Search for the cell housing the specified text and yield its (x, y) center coordinate. 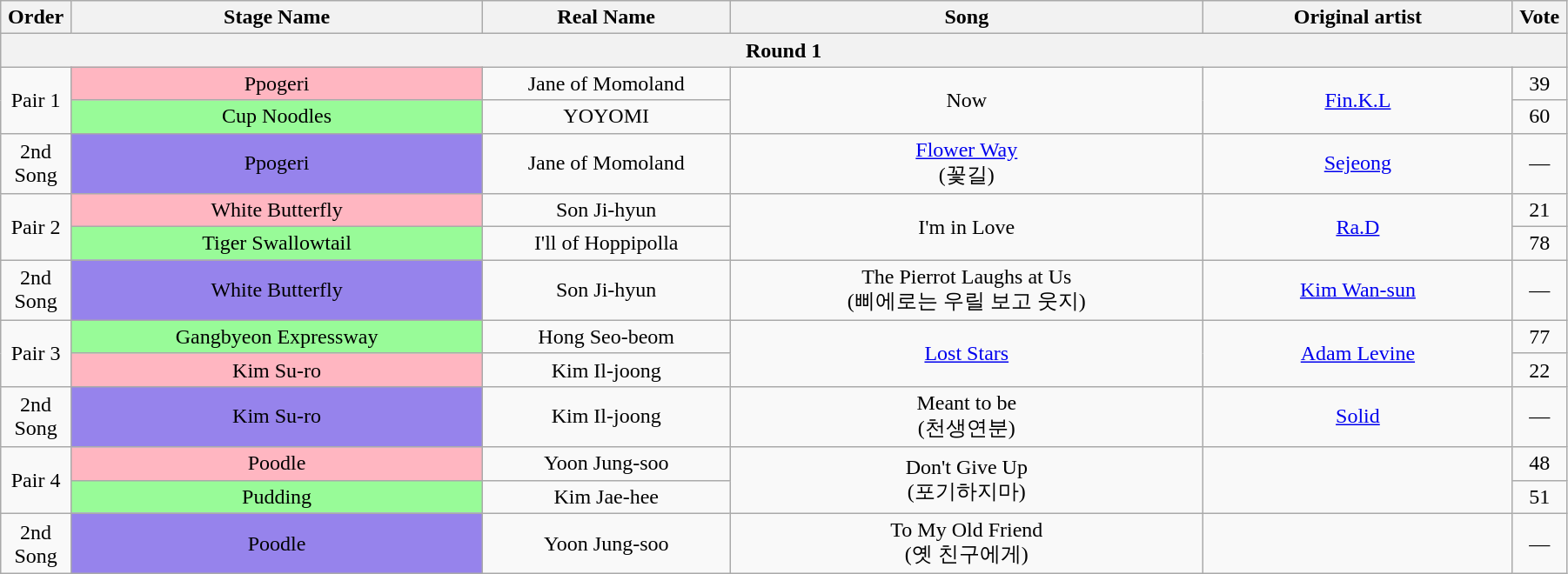
Don't Give Up(포기하지마) (967, 480)
60 (1540, 117)
Hong Seo-beom (606, 337)
Sejeong (1357, 164)
Lost Stars (967, 353)
Cup Noodles (277, 117)
Now (967, 100)
Real Name (606, 17)
51 (1540, 497)
78 (1540, 244)
Pair 1 (37, 100)
Kim Jae-hee (606, 497)
Fin.K.L (1357, 100)
Pair 4 (37, 480)
Original artist (1357, 17)
Gangbyeon Expressway (277, 337)
I'll of Hoppipolla (606, 244)
Flower Way(꽃길) (967, 164)
21 (1540, 210)
I'm in Love (967, 227)
Solid (1357, 417)
YOYOMI (606, 117)
48 (1540, 464)
Ra.D (1357, 227)
Kim Wan-sun (1357, 290)
Stage Name (277, 17)
39 (1540, 83)
Adam Levine (1357, 353)
To My Old Friend(옛 친구에게) (967, 544)
The Pierrot Laughs at Us(삐에로는 우릴 보고 웃지) (967, 290)
77 (1540, 337)
Pair 3 (37, 353)
22 (1540, 370)
Meant to be(천생연분) (967, 417)
Tiger Swallowtail (277, 244)
Order (37, 17)
Song (967, 17)
Pudding (277, 497)
Round 1 (784, 50)
Pair 2 (37, 227)
Vote (1540, 17)
